Locate the cell with the specified text and output its [x, y] center coordinate. 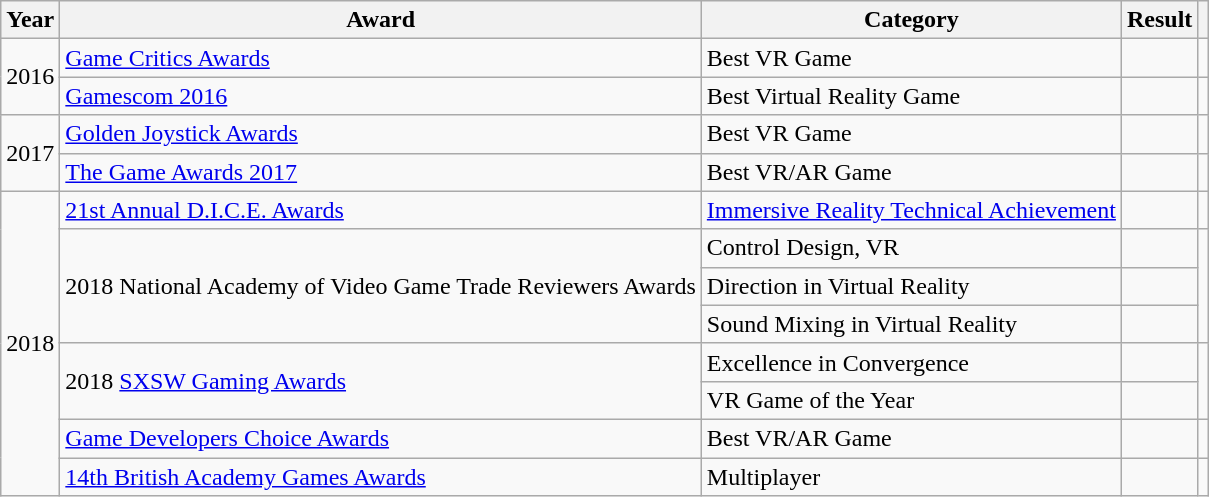
Game Developers Choice Awards [381, 438]
2017 [30, 153]
Immersive Reality Technical Achievement [911, 210]
Best Virtual Reality Game [911, 96]
Gamescom 2016 [381, 96]
2018 SXSW Gaming Awards [381, 381]
Direction in Virtual Reality [911, 286]
Award [381, 20]
2018 [30, 343]
Control Design, VR [911, 248]
Category [911, 20]
Year [30, 20]
The Game Awards 2017 [381, 172]
Sound Mixing in Virtual Reality [911, 324]
Game Critics Awards [381, 58]
2018 National Academy of Video Game Trade Reviewers Awards [381, 286]
21st Annual D.I.C.E. Awards [381, 210]
Excellence in Convergence [911, 362]
Multiplayer [911, 477]
Golden Joystick Awards [381, 134]
Result [1159, 20]
14th British Academy Games Awards [381, 477]
2016 [30, 77]
VR Game of the Year [911, 400]
